For the text-containing cell, return its midpoint in [X, Y] coordinate format. 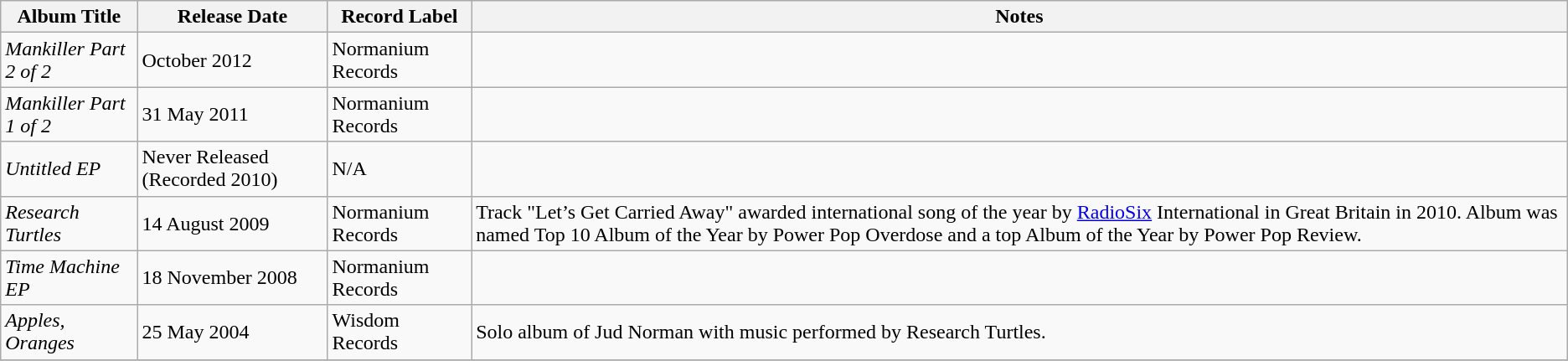
Notes [1020, 17]
31 May 2011 [233, 114]
25 May 2004 [233, 332]
Release Date [233, 17]
14 August 2009 [233, 223]
Solo album of Jud Norman with music performed by Research Turtles. [1020, 332]
Untitled EP [69, 169]
Research Turtles [69, 223]
N/A [400, 169]
Album Title [69, 17]
Mankiller Part 2 of 2 [69, 60]
Apples, Oranges [69, 332]
Mankiller Part 1 of 2 [69, 114]
Record Label [400, 17]
October 2012 [233, 60]
Wisdom Records [400, 332]
Time Machine EP [69, 278]
Never Released (Recorded 2010) [233, 169]
18 November 2008 [233, 278]
